Find where the given text appears and provide that cell's center as (x, y) coordinate. 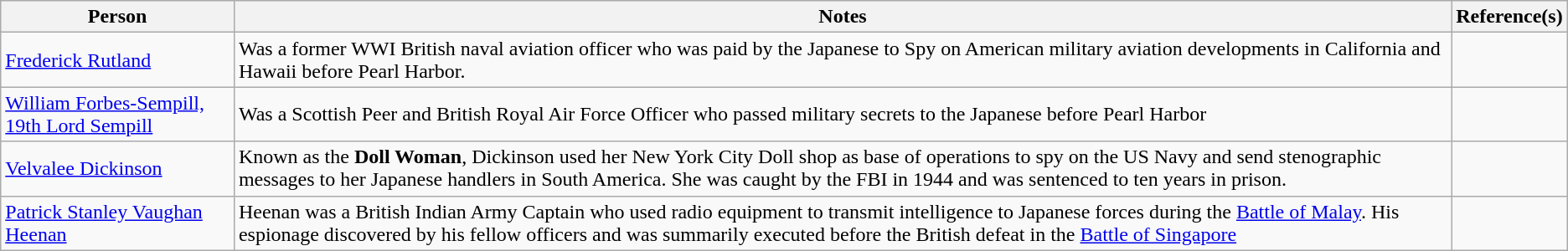
Frederick Rutland (117, 60)
Patrick Stanley Vaughan Heenan (117, 223)
Person (117, 17)
Reference(s) (1509, 17)
William Forbes-Sempill, 19th Lord Sempill (117, 114)
Velvalee Dickinson (117, 169)
Notes (843, 17)
Was a Scottish Peer and British Royal Air Force Officer who passed military secrets to the Japanese before Pearl Harbor (843, 114)
